Return (X, Y) of the center of cell containing provided text 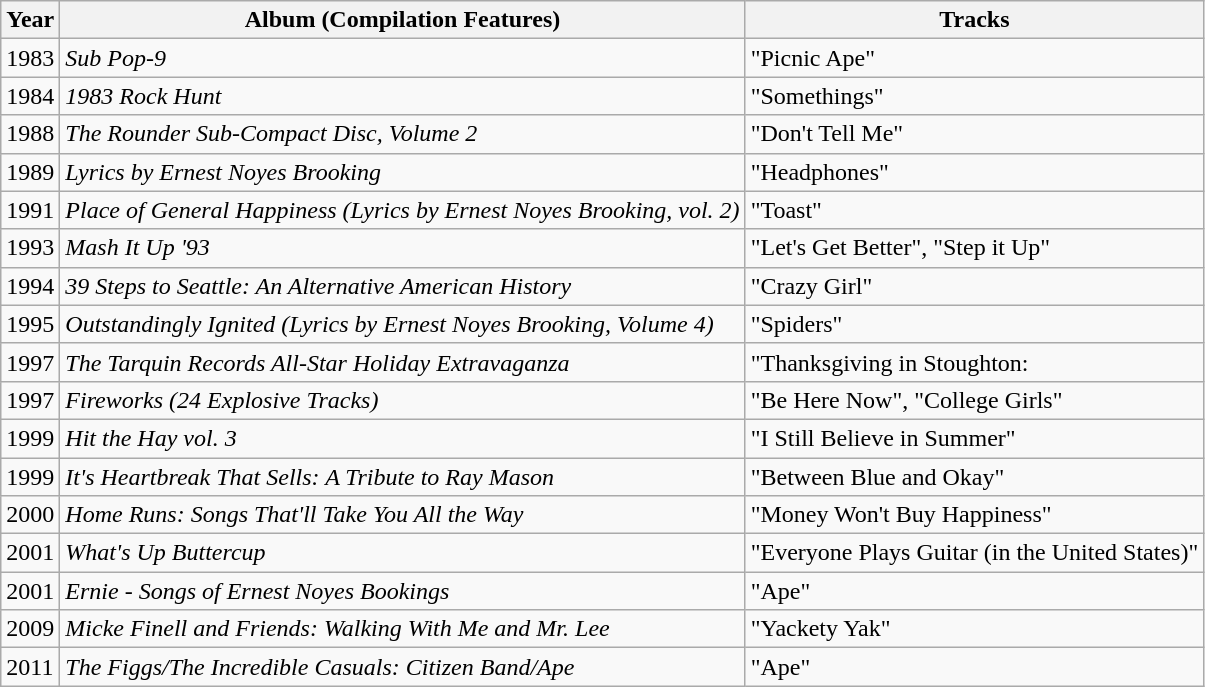
1994 (30, 286)
39 Steps to Seattle: An Alternative American History (402, 286)
"Thanksgiving in Stoughton: (974, 362)
1988 (30, 134)
1984 (30, 96)
2000 (30, 515)
1983 Rock Hunt (402, 96)
Album (Compilation Features) (402, 20)
"Headphones" (974, 172)
Mash It Up '93 (402, 248)
"Everyone Plays Guitar (in the United States)" (974, 553)
Tracks (974, 20)
Year (30, 20)
Hit the Hay vol. 3 (402, 438)
1995 (30, 324)
It's Heartbreak That Sells: A Tribute to Ray Mason (402, 477)
"I Still Believe in Summer" (974, 438)
Sub Pop-9 (402, 58)
"Money Won't Buy Happiness" (974, 515)
Home Runs: Songs That'll Take You All the Way (402, 515)
"Don't Tell Me" (974, 134)
2009 (30, 629)
Outstandingly Ignited (Lyrics by Ernest Noyes Brooking, Volume 4) (402, 324)
"Yackety Yak" (974, 629)
"Let's Get Better", "Step it Up" (974, 248)
"Toast" (974, 210)
1983 (30, 58)
Place of General Happiness (Lyrics by Ernest Noyes Brooking, vol. 2) (402, 210)
Lyrics by Ernest Noyes Brooking (402, 172)
Micke Finell and Friends: Walking With Me and Mr. Lee (402, 629)
"Somethings" (974, 96)
1991 (30, 210)
"Spiders" (974, 324)
"Between Blue and Okay" (974, 477)
"Picnic Ape" (974, 58)
1989 (30, 172)
Ernie - Songs of Ernest Noyes Bookings (402, 591)
1993 (30, 248)
The Rounder Sub-Compact Disc, Volume 2 (402, 134)
2011 (30, 667)
What's Up Buttercup (402, 553)
The Tarquin Records All-Star Holiday Extravaganza (402, 362)
The Figgs/The Incredible Casuals: Citizen Band/Ape (402, 667)
"Crazy Girl" (974, 286)
Fireworks (24 Explosive Tracks) (402, 400)
"Be Here Now", "College Girls" (974, 400)
